Provide the (x, y) coordinate of the cell's center where the given text is located.  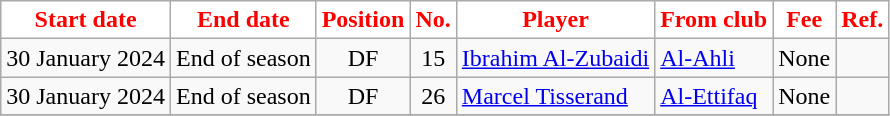
End date (243, 20)
15 (433, 58)
No. (433, 20)
Player (555, 20)
From club (714, 20)
Ref. (862, 20)
Position (363, 20)
Al-Ettifaq (714, 96)
26 (433, 96)
Fee (804, 20)
Ibrahim Al-Zubaidi (555, 58)
Start date (86, 20)
Marcel Tisserand (555, 96)
Al-Ahli (714, 58)
